Pinpoint the cell where the given text exists, returning its (X, Y) midpoint coordinate. 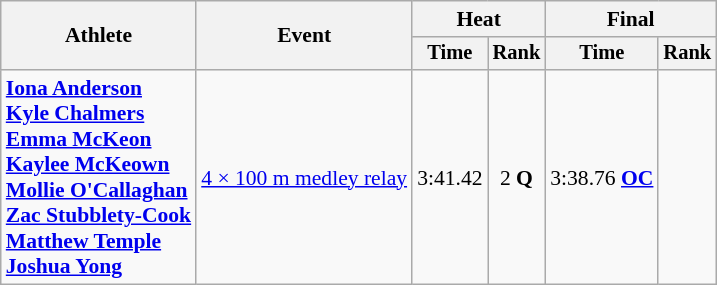
Iona AndersonKyle ChalmersEmma McKeonKaylee McKeownMollie O'CallaghanZac Stubblety-CookMatthew TempleJoshua Yong (98, 177)
Heat (478, 19)
4 × 100 m medley relay (304, 177)
3:41.42 (450, 177)
Event (304, 36)
3:38.76 OC (602, 177)
Athlete (98, 36)
Final (630, 19)
2 Q (517, 177)
